Return the [x, y] coordinate for the center point of the cell that contains the specified text.  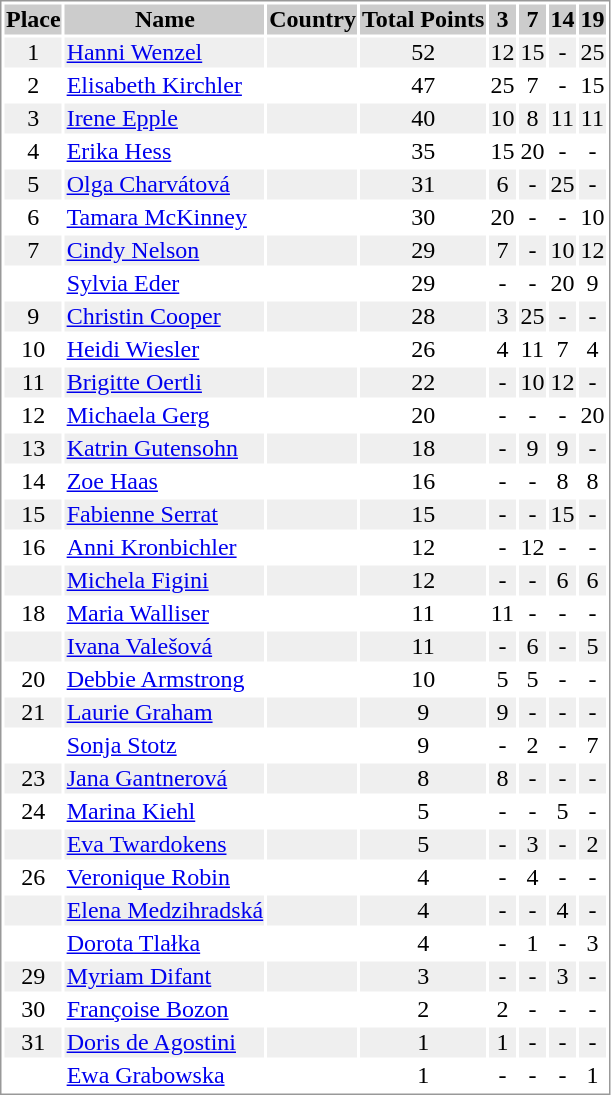
Elena Medzihradská [165, 911]
Hanni Wenzel [165, 53]
23 [33, 779]
Heidi Wiesler [165, 349]
Sylvia Eder [165, 283]
35 [422, 151]
Katrin Gutensohn [165, 449]
Cindy Nelson [165, 251]
Veronique Robin [165, 877]
Total Points [422, 19]
Françoise Bozon [165, 1009]
Ivana Valešová [165, 647]
Place [33, 19]
Olga Charvátová [165, 185]
Fabienne Serrat [165, 515]
Laurie Graham [165, 713]
Brigitte Oertli [165, 383]
Country [313, 19]
Zoe Haas [165, 481]
Michaela Gerg [165, 415]
24 [33, 811]
Eva Twardokens [165, 845]
Tamara McKinney [165, 217]
Michela Figini [165, 581]
13 [33, 449]
40 [422, 119]
Christin Cooper [165, 317]
Maria Walliser [165, 613]
Name [165, 19]
Debbie Armstrong [165, 679]
Ewa Grabowska [165, 1075]
Anni Kronbichler [165, 547]
22 [422, 383]
Elisabeth Kirchler [165, 85]
52 [422, 53]
28 [422, 317]
19 [592, 19]
Doris de Agostini [165, 1043]
Marina Kiehl [165, 811]
Erika Hess [165, 151]
Myriam Difant [165, 977]
21 [33, 713]
Irene Epple [165, 119]
Jana Gantnerová [165, 779]
47 [422, 85]
Dorota Tlałka [165, 943]
Sonja Stotz [165, 745]
